Locate the cell with the specified text and output its (x, y) center coordinate. 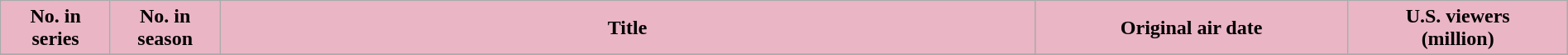
Original air date (1191, 28)
U.S. viewers(million) (1457, 28)
Title (627, 28)
No. inseason (165, 28)
No. inseries (56, 28)
